Output the (X, Y) coordinate of the center of the cell containing the given text.  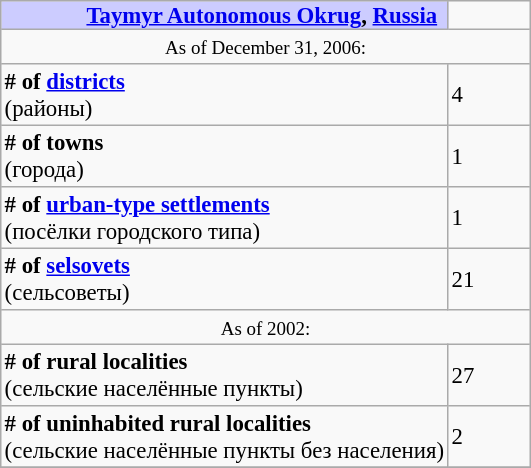
As of 2002: (266, 327)
# of rural localities(сельские населённые пункты) (224, 375)
4 (489, 95)
# of uninhabited rural localities(сельские населённые пункты без населения) (224, 437)
# of towns(города) (224, 156)
2 (489, 437)
Taymyr Autonomous Okrug, Russia (224, 15)
21 (489, 279)
# of urban-type settlements(посёлки городского типа) (224, 218)
As of December 31, 2006: (266, 46)
27 (489, 375)
# of selsovets(сельсоветы) (224, 279)
# of districts(районы) (224, 95)
